Return (x, y) of the center of cell containing provided text 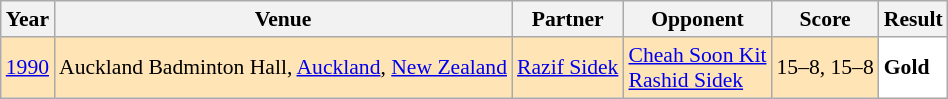
Result (914, 19)
1990 (28, 68)
Opponent (697, 19)
Year (28, 19)
Cheah Soon Kit Rashid Sidek (697, 68)
Score (824, 19)
Auckland Badminton Hall, Auckland, New Zealand (283, 68)
Venue (283, 19)
Razif Sidek (568, 68)
Gold (914, 68)
15–8, 15–8 (824, 68)
Partner (568, 19)
